Locate the cell with the specified text and output its [x, y] center coordinate. 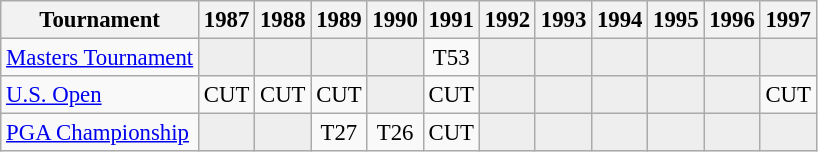
1990 [395, 20]
T53 [451, 58]
1997 [788, 20]
1996 [732, 20]
1989 [339, 20]
1995 [676, 20]
1987 [227, 20]
PGA Championship [100, 133]
1991 [451, 20]
Masters Tournament [100, 58]
1992 [507, 20]
1988 [283, 20]
T26 [395, 133]
T27 [339, 133]
1994 [620, 20]
U.S. Open [100, 95]
1993 [563, 20]
Tournament [100, 20]
